Return [X, Y] of the center of cell containing provided text 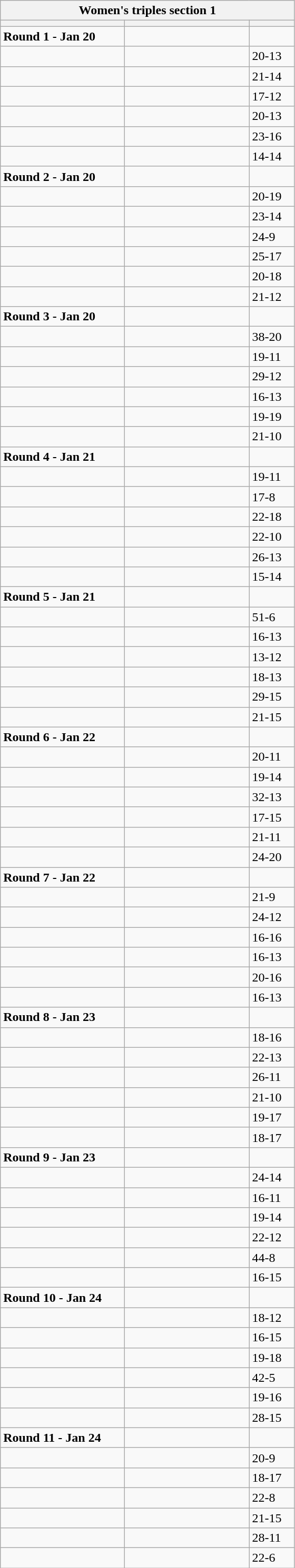
22-12 [272, 1238]
Round 6 - Jan 22 [63, 737]
19-19 [272, 417]
Women's triples section 1 [147, 11]
26-13 [272, 557]
20-9 [272, 1458]
42-5 [272, 1378]
Round 11 - Jan 24 [63, 1438]
14-14 [272, 156]
22-6 [272, 1558]
22-13 [272, 1057]
22-18 [272, 517]
22-8 [272, 1498]
Round 5 - Jan 21 [63, 597]
15-14 [272, 577]
32-13 [272, 797]
23-14 [272, 216]
20-16 [272, 977]
Round 8 - Jan 23 [63, 1017]
21-11 [272, 837]
16-11 [272, 1198]
20-18 [272, 277]
26-11 [272, 1077]
25-17 [272, 257]
Round 1 - Jan 20 [63, 36]
24-14 [272, 1177]
24-20 [272, 857]
Round 4 - Jan 21 [63, 457]
19-16 [272, 1398]
18-12 [272, 1318]
16-16 [272, 937]
Round 9 - Jan 23 [63, 1157]
18-13 [272, 677]
24-9 [272, 236]
21-12 [272, 297]
17-8 [272, 497]
38-20 [272, 337]
28-15 [272, 1418]
21-14 [272, 76]
23-16 [272, 136]
13-12 [272, 657]
24-12 [272, 917]
18-16 [272, 1037]
Round 2 - Jan 20 [63, 176]
29-12 [272, 377]
28-11 [272, 1538]
19-18 [272, 1358]
17-15 [272, 817]
19-17 [272, 1117]
Round 3 - Jan 20 [63, 317]
22-10 [272, 537]
20-19 [272, 196]
29-15 [272, 697]
44-8 [272, 1258]
21-9 [272, 897]
17-12 [272, 96]
51-6 [272, 617]
Round 7 - Jan 22 [63, 877]
20-11 [272, 757]
Round 10 - Jan 24 [63, 1298]
